Locate the cell with the specified text and output its (x, y) center coordinate. 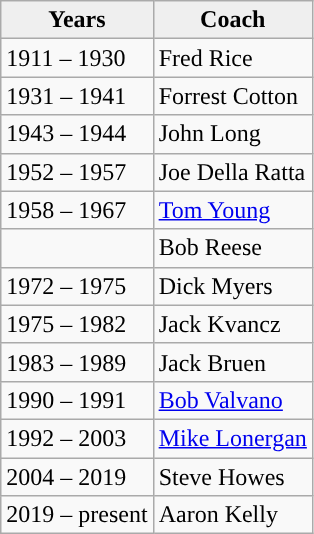
Bob Reese (232, 248)
Joe Della Ratta (232, 172)
2004 – 2019 (77, 477)
1943 – 1944 (77, 134)
Forrest Cotton (232, 96)
1952 – 1957 (77, 172)
Jack Bruen (232, 362)
1990 – 1991 (77, 400)
1931 – 1941 (77, 96)
Coach (232, 20)
1958 – 1967 (77, 210)
1992 – 2003 (77, 438)
Dick Myers (232, 286)
Mike Lonergan (232, 438)
Years (77, 20)
1911 – 1930 (77, 58)
2019 – present (77, 515)
Tom Young (232, 210)
Fred Rice (232, 58)
Jack Kvancz (232, 324)
Aaron Kelly (232, 515)
Bob Valvano (232, 400)
1983 – 1989 (77, 362)
1972 – 1975 (77, 286)
John Long (232, 134)
1975 – 1982 (77, 324)
Steve Howes (232, 477)
